Pinpoint the cell where the given text exists, returning its [X, Y] midpoint coordinate. 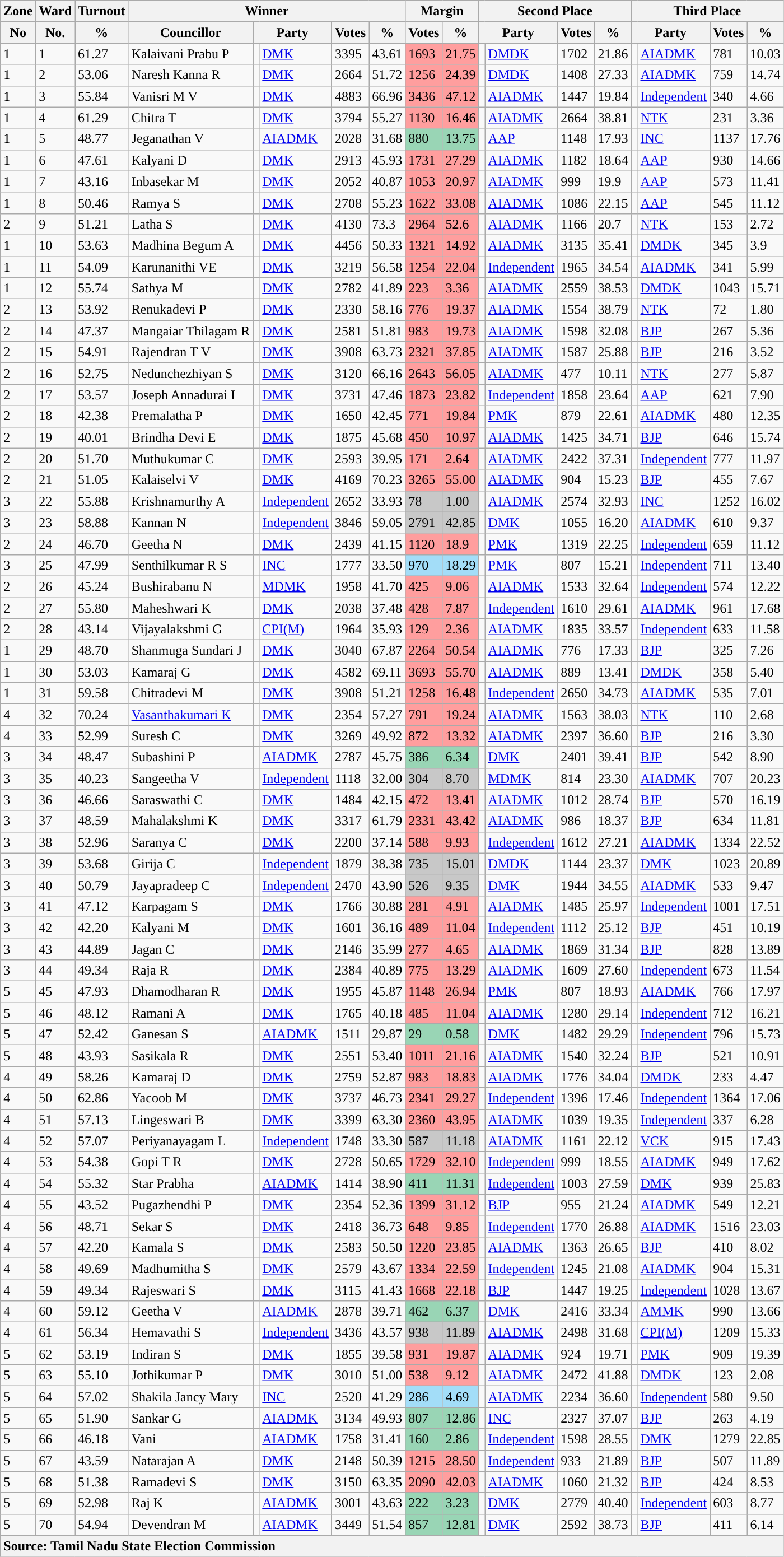
19.39 [765, 1354]
222 [424, 1503]
Sangeetha V [190, 778]
5.40 [765, 672]
32.00 [388, 778]
4.69 [460, 1397]
39.95 [388, 459]
1396 [576, 1098]
Geetha N [190, 544]
16.20 [613, 523]
61.27 [102, 54]
22.18 [460, 1290]
3693 [424, 672]
735 [424, 864]
Raja R [190, 971]
233 [729, 1077]
1612 [576, 842]
20.7 [613, 224]
4.91 [460, 906]
Suresh C [190, 736]
16.02 [765, 501]
1425 [576, 437]
1055 [576, 523]
949 [729, 1162]
17.33 [613, 651]
1321 [424, 245]
1112 [576, 927]
10.91 [765, 1056]
425 [424, 586]
50.79 [102, 885]
51.81 [388, 331]
2331 [424, 821]
Muthukumar C [190, 459]
35.93 [388, 630]
1215 [424, 1461]
73.3 [388, 224]
123 [729, 1376]
231 [729, 118]
1587 [576, 352]
129 [424, 630]
1777 [350, 565]
22.04 [460, 267]
19.25 [613, 1290]
1256 [424, 75]
30 [55, 672]
574 [729, 586]
2913 [350, 160]
1758 [350, 1439]
Karpagam S [190, 906]
41.15 [388, 544]
33.34 [613, 1312]
2650 [576, 693]
924 [576, 1354]
43.52 [102, 1205]
40.87 [388, 181]
4582 [350, 672]
Third Place [707, 11]
12.22 [765, 586]
42 [55, 927]
28.55 [613, 1439]
6 [55, 160]
340 [729, 96]
61.29 [102, 118]
Jothikumar P [190, 1376]
Sasikala R [190, 1056]
55.88 [102, 501]
36 [55, 800]
358 [729, 672]
4.66 [765, 96]
12.86 [460, 1418]
3731 [350, 395]
Chitra T [190, 118]
16.19 [765, 800]
43.67 [388, 1269]
48.71 [102, 1226]
13.66 [765, 1312]
1858 [576, 395]
8.53 [765, 1482]
2148 [350, 1461]
588 [424, 842]
7 [55, 181]
55.27 [388, 118]
933 [576, 1461]
Ramadevi S [190, 1482]
21.08 [613, 1269]
47.99 [102, 565]
63.35 [388, 1482]
2330 [350, 310]
10.19 [765, 927]
17.06 [765, 1098]
1003 [576, 1183]
5.36 [765, 331]
1043 [729, 288]
Periyanayagam L [190, 1141]
4130 [350, 224]
58.16 [388, 310]
Brindha Devi E [190, 437]
1609 [576, 971]
1086 [576, 203]
1414 [350, 1183]
48.59 [102, 821]
2090 [424, 1482]
304 [424, 778]
43.90 [388, 885]
27.29 [460, 160]
38 [55, 842]
21.86 [613, 54]
50 [55, 1098]
47 [55, 1034]
14 [55, 331]
16 [55, 374]
29.29 [613, 1034]
38.03 [613, 715]
21.16 [460, 1056]
2321 [424, 352]
12.35 [765, 416]
Yacoob M [190, 1098]
1693 [424, 54]
67.87 [388, 651]
2200 [350, 842]
2593 [350, 459]
37 [55, 821]
25.12 [613, 927]
13.89 [765, 949]
1958 [350, 586]
22.59 [460, 1269]
1001 [729, 906]
791 [424, 715]
3317 [350, 821]
Dhamodharan R [190, 992]
1511 [350, 1034]
49.92 [388, 736]
16.46 [460, 118]
18.93 [613, 992]
Sankar G [190, 1418]
1516 [729, 1226]
21 [55, 480]
31.12 [460, 1205]
1209 [729, 1333]
1482 [576, 1034]
Vani [190, 1439]
12.21 [765, 1205]
35.99 [388, 949]
48.12 [102, 1013]
51.90 [102, 1418]
15 [55, 352]
59 [55, 1290]
Vanisri M V [190, 96]
3115 [350, 1290]
16.48 [460, 693]
52.42 [102, 1034]
1955 [350, 992]
Maheshwari K [190, 608]
0.58 [460, 1034]
521 [729, 1056]
3010 [350, 1376]
46.70 [102, 544]
58 [55, 1269]
24.39 [460, 75]
1484 [350, 800]
Kalyani D [190, 160]
32.08 [613, 331]
35 [55, 778]
1012 [576, 800]
3737 [350, 1098]
57.02 [102, 1397]
2.68 [765, 715]
50.46 [102, 203]
38.73 [613, 1525]
36.73 [388, 1226]
4.65 [460, 949]
22.15 [613, 203]
2397 [576, 736]
28 [55, 630]
1166 [576, 224]
27.60 [613, 971]
62 [55, 1354]
Jayapradeep C [190, 885]
Madhina Begum A [190, 245]
711 [729, 565]
59.05 [388, 523]
26.94 [460, 992]
63.30 [388, 1120]
2038 [350, 608]
15.01 [460, 864]
20.23 [765, 778]
49.69 [102, 1269]
54.09 [102, 267]
2791 [424, 523]
43.16 [102, 181]
Karunanithi VE [190, 267]
34.71 [613, 437]
42.45 [388, 416]
55 [55, 1205]
40.89 [388, 971]
53.63 [102, 245]
24 [55, 544]
No. [55, 32]
49.93 [388, 1418]
23.85 [460, 1247]
889 [576, 672]
17.46 [613, 1098]
Krishnamurthy A [190, 501]
70 [55, 1525]
1776 [576, 1077]
938 [424, 1333]
37.31 [613, 459]
29.14 [613, 1013]
Councillor [190, 32]
10.03 [765, 54]
59.12 [102, 1312]
25.83 [765, 1183]
34.55 [613, 885]
26.65 [613, 1247]
171 [424, 459]
775 [424, 971]
8.02 [765, 1247]
1766 [350, 906]
337 [729, 1120]
65 [55, 1418]
43 [55, 949]
37.85 [460, 352]
Natarajan A [190, 1461]
2422 [576, 459]
3120 [350, 374]
345 [729, 245]
796 [729, 1034]
Saranya C [190, 842]
Jagan C [190, 949]
6.34 [460, 757]
1873 [424, 395]
3395 [350, 54]
56 [55, 1226]
46 [55, 1013]
33.08 [460, 203]
17.51 [765, 906]
60 [55, 1312]
1554 [576, 310]
1540 [576, 1056]
33.93 [388, 501]
4883 [350, 96]
9.85 [460, 1226]
1280 [576, 1013]
Kalaiselvi V [190, 480]
489 [424, 927]
17 [55, 395]
42.03 [460, 1482]
Kamala S [190, 1247]
4.19 [765, 1418]
263 [729, 1418]
Sekar S [190, 1226]
386 [424, 757]
45 [55, 992]
1770 [576, 1226]
3219 [350, 267]
53.06 [102, 75]
27.33 [613, 75]
55.74 [102, 288]
11.18 [460, 1141]
56.58 [388, 267]
11.41 [765, 181]
1254 [424, 267]
9.37 [765, 523]
46.73 [388, 1098]
2439 [350, 544]
58.88 [102, 523]
11.54 [765, 971]
53.57 [102, 395]
7.01 [765, 693]
455 [729, 480]
17.43 [765, 1141]
986 [576, 821]
610 [729, 523]
13.29 [460, 971]
53 [55, 1162]
880 [424, 139]
39.71 [388, 1312]
3449 [350, 1525]
43.59 [102, 1461]
2498 [576, 1333]
2146 [350, 949]
2.72 [765, 224]
52.87 [388, 1077]
Gopi T R [190, 1162]
18.83 [460, 1077]
59.58 [102, 693]
3135 [576, 245]
16.21 [765, 1013]
2.08 [765, 1376]
45.24 [102, 586]
54.91 [102, 352]
3399 [350, 1120]
57 [55, 1247]
VCK [674, 1141]
70.24 [102, 715]
22.85 [765, 1439]
477 [576, 374]
1879 [350, 864]
29.87 [388, 1034]
1144 [576, 864]
9.35 [460, 885]
56.05 [460, 374]
42.85 [460, 523]
66.16 [388, 374]
2472 [576, 1376]
Jeganathan V [190, 139]
Kamaraj G [190, 672]
Ramya S [190, 203]
15.23 [613, 480]
19.9 [613, 181]
1765 [350, 1013]
45.87 [388, 992]
2708 [350, 203]
1965 [576, 267]
42.38 [102, 416]
52.36 [388, 1205]
52.96 [102, 842]
4456 [350, 245]
51.38 [102, 1482]
Geetha V [190, 1312]
3.9 [765, 245]
2.36 [460, 630]
53.92 [102, 310]
10.11 [613, 374]
341 [729, 267]
63 [55, 1376]
17.62 [765, 1162]
61 [55, 1333]
Second Place [555, 11]
30.88 [388, 906]
25.88 [613, 352]
Madhumitha S [190, 1269]
51 [55, 1120]
41.70 [388, 586]
930 [729, 160]
Joseph Annadurai I [190, 395]
10 [55, 245]
33.57 [613, 630]
15.21 [613, 565]
1533 [576, 586]
50.33 [388, 245]
707 [729, 778]
428 [424, 608]
2341 [424, 1098]
526 [424, 885]
20.97 [460, 181]
9 [55, 224]
32.93 [613, 501]
2592 [576, 1525]
21.89 [613, 1461]
286 [424, 1397]
8 [55, 203]
3265 [424, 480]
42.15 [388, 800]
223 [424, 288]
472 [424, 800]
47.61 [102, 160]
1729 [424, 1162]
2416 [576, 1312]
22.12 [613, 1141]
25 [55, 565]
634 [729, 821]
1964 [350, 630]
3.30 [765, 736]
22.25 [613, 544]
2574 [576, 501]
1120 [424, 544]
23 [55, 523]
2264 [424, 651]
21.24 [613, 1205]
31.41 [388, 1439]
570 [729, 800]
No [18, 32]
545 [729, 203]
19.35 [613, 1120]
3001 [350, 1503]
Naresh Kanna R [190, 75]
Mangaiar Thilagam R [190, 331]
Latha S [190, 224]
54.38 [102, 1162]
23.30 [613, 778]
3794 [350, 118]
1182 [576, 160]
33.50 [388, 565]
40.01 [102, 437]
Kannan N [190, 523]
1563 [576, 715]
40 [55, 885]
931 [424, 1354]
18.29 [460, 565]
533 [729, 885]
Indiran S [190, 1354]
52.99 [102, 736]
43.42 [460, 821]
51.72 [388, 75]
759 [729, 75]
1028 [729, 1290]
13.67 [765, 1290]
17.97 [765, 992]
Inbasekar M [190, 181]
40.23 [102, 778]
2234 [576, 1397]
41.29 [388, 1397]
1408 [576, 75]
2551 [350, 1056]
424 [729, 1482]
110 [729, 715]
1668 [424, 1290]
2470 [350, 885]
20 [55, 459]
8.90 [765, 757]
Source: Tamil Nadu State Election Commission [392, 1546]
27.59 [613, 1183]
55.32 [102, 1183]
45.68 [388, 437]
1060 [576, 1482]
40.40 [613, 1503]
13.40 [765, 565]
573 [729, 181]
1875 [350, 437]
78 [424, 501]
72 [729, 310]
31 [55, 693]
Kalaivani Prabu P [190, 54]
1748 [350, 1141]
1731 [424, 160]
1118 [350, 778]
8.70 [460, 778]
15.73 [765, 1034]
18.9 [460, 544]
12 [55, 288]
2652 [350, 501]
621 [729, 395]
13 [55, 310]
1399 [424, 1205]
15.31 [765, 1269]
45.75 [388, 757]
43.57 [388, 1333]
22.52 [765, 842]
7.87 [460, 608]
2759 [350, 1077]
538 [424, 1376]
12.81 [460, 1525]
451 [729, 927]
3040 [350, 651]
17.68 [765, 608]
38.81 [613, 118]
11.58 [765, 630]
41 [55, 906]
507 [729, 1461]
1944 [576, 885]
19.71 [613, 1354]
34.04 [613, 1077]
26.88 [613, 1226]
21.75 [460, 54]
9.93 [460, 842]
2327 [576, 1418]
1610 [576, 608]
22 [55, 501]
462 [424, 1312]
11.97 [765, 459]
1.80 [765, 310]
Subashini P [190, 757]
11.81 [765, 821]
13.32 [460, 736]
Ramani A [190, 1013]
7.26 [765, 651]
18 [55, 416]
26 [55, 586]
542 [729, 757]
51.54 [388, 1525]
55.80 [102, 608]
38.53 [613, 288]
53.40 [388, 1056]
Margin [442, 11]
325 [729, 651]
1220 [424, 1247]
15.71 [765, 288]
673 [729, 971]
45.93 [388, 160]
35.41 [613, 245]
6.37 [460, 1312]
9.06 [460, 586]
34 [55, 757]
Hemavathi S [190, 1333]
2787 [350, 757]
52 [55, 1141]
1130 [424, 118]
485 [424, 1013]
41.43 [388, 1290]
2878 [350, 1312]
32.10 [460, 1162]
603 [729, 1503]
47.93 [102, 992]
48.47 [102, 757]
1053 [424, 181]
23.64 [613, 395]
2418 [350, 1226]
47.46 [388, 395]
Kamaraj D [190, 1077]
2728 [350, 1162]
64 [55, 1397]
Pugazhendhi P [190, 1205]
10.97 [460, 437]
955 [576, 1205]
46.66 [102, 800]
19.73 [460, 331]
55.23 [388, 203]
2384 [350, 971]
53.03 [102, 672]
Saraswathi C [190, 800]
3134 [350, 1418]
2643 [424, 374]
48 [55, 1056]
41.88 [613, 1376]
Ward [55, 11]
41.89 [388, 288]
66 [55, 1439]
43.93 [102, 1056]
14.74 [765, 75]
1161 [576, 1141]
1258 [424, 693]
3269 [350, 736]
52.75 [102, 374]
7.90 [765, 395]
17.93 [613, 139]
915 [729, 1141]
1011 [424, 1056]
Chitradevi M [190, 693]
1279 [729, 1439]
63.73 [388, 352]
281 [424, 906]
33 [55, 736]
37.48 [388, 608]
55.00 [460, 480]
3.23 [460, 1503]
Kalyani M [190, 927]
19.24 [460, 715]
4169 [350, 480]
18.64 [613, 160]
43.63 [388, 1503]
Nedunchezhiyan S [190, 374]
51.00 [388, 1376]
2360 [424, 1120]
2028 [350, 139]
14.92 [460, 245]
22.61 [613, 416]
879 [576, 416]
37.07 [613, 1418]
Senthilkumar R S [190, 565]
410 [729, 1247]
990 [729, 1312]
Mahalakshmi K [190, 821]
Shanmuga Sundari J [190, 651]
54.94 [102, 1525]
9.12 [460, 1376]
Vasanthakumari K [190, 715]
69 [55, 1503]
646 [729, 437]
51.05 [102, 480]
36.16 [388, 927]
Rajendran T V [190, 352]
32 [55, 715]
40.18 [388, 1013]
5.87 [765, 374]
777 [729, 459]
38.79 [613, 310]
1869 [576, 949]
54 [55, 1183]
43.14 [102, 630]
814 [576, 778]
17.76 [765, 139]
28.50 [460, 1461]
57.27 [388, 715]
1855 [350, 1354]
1023 [729, 864]
33.30 [388, 1141]
1702 [576, 54]
587 [424, 1141]
7.67 [765, 480]
2581 [350, 331]
857 [424, 1525]
18.37 [613, 821]
62.86 [102, 1098]
39 [55, 864]
Devendran M [190, 1525]
939 [729, 1183]
38.90 [388, 1183]
Vijayalakshmi G [190, 630]
18.55 [613, 1162]
14.66 [765, 160]
15.33 [765, 1333]
1039 [576, 1120]
46.18 [102, 1439]
15.74 [765, 437]
1835 [576, 630]
34.73 [613, 693]
712 [729, 1013]
20.89 [765, 864]
57.13 [102, 1120]
648 [424, 1226]
44 [55, 971]
50.65 [388, 1162]
9.47 [765, 885]
2782 [350, 288]
2559 [576, 288]
19.87 [460, 1354]
Rajeswari S [190, 1290]
1363 [576, 1247]
828 [729, 949]
781 [729, 54]
535 [729, 693]
53.68 [102, 864]
70.23 [388, 480]
909 [729, 1354]
580 [729, 1397]
160 [424, 1439]
23.82 [460, 395]
659 [729, 544]
39.58 [388, 1354]
50.54 [460, 651]
2401 [576, 757]
50.39 [388, 1461]
31.34 [613, 949]
Renukadevi P [190, 310]
2.64 [460, 459]
67 [55, 1461]
Star Prabha [190, 1183]
2964 [424, 224]
19.37 [460, 310]
1364 [729, 1098]
480 [729, 416]
19 [55, 437]
Bushirabanu N [190, 586]
48.70 [102, 651]
5.99 [765, 267]
57.07 [102, 1141]
1650 [350, 416]
11.31 [460, 1183]
1252 [729, 501]
267 [729, 331]
38.38 [388, 864]
Winner [267, 11]
52.6 [460, 224]
Shakila Jancy Mary [190, 1397]
32.64 [613, 586]
2.86 [460, 1439]
2520 [350, 1397]
39.41 [613, 757]
2583 [350, 1247]
Girija C [190, 864]
970 [424, 565]
68 [55, 1482]
4.47 [765, 1077]
1622 [424, 203]
771 [424, 416]
43.61 [388, 54]
9.50 [765, 1397]
1137 [729, 139]
1319 [576, 544]
55.84 [102, 96]
49 [55, 1077]
1245 [576, 1269]
2052 [350, 181]
Zone [18, 11]
43.95 [460, 1120]
44.89 [102, 949]
153 [729, 224]
1601 [350, 927]
872 [424, 736]
61.79 [388, 821]
51.70 [102, 459]
6.28 [765, 1120]
27.21 [613, 842]
766 [729, 992]
52.98 [102, 1503]
2779 [576, 1503]
Sathya M [190, 288]
28.74 [613, 800]
3846 [350, 523]
48.77 [102, 139]
53.19 [102, 1354]
56.34 [102, 1333]
55.70 [460, 672]
1.00 [460, 501]
8.77 [765, 1503]
549 [729, 1205]
2579 [350, 1269]
3150 [350, 1482]
Lingeswari B [190, 1120]
50.50 [388, 1247]
6.14 [765, 1525]
34.54 [613, 267]
37.14 [388, 842]
Turnout [102, 11]
Ganesan S [190, 1034]
55.10 [102, 1376]
29.27 [460, 1098]
66.96 [388, 96]
23.03 [765, 1226]
21.32 [613, 1482]
961 [729, 608]
25.97 [613, 906]
69.11 [388, 672]
32.24 [613, 1056]
27 [55, 608]
13.75 [460, 139]
23.37 [613, 864]
Raj K [190, 1503]
3.52 [765, 352]
1485 [576, 906]
Premalatha P [190, 416]
11 [55, 267]
29.61 [613, 608]
AMMK [674, 1312]
47.37 [102, 331]
58.26 [102, 1077]
633 [729, 630]
450 [424, 437]
